For the text-containing cell, return its midpoint in (x, y) coordinate format. 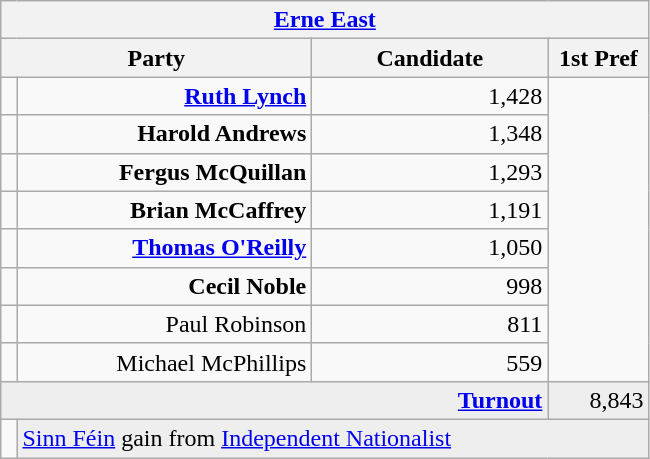
Turnout (274, 400)
Harold Andrews (164, 134)
Thomas O'Reilly (164, 248)
Ruth Lynch (164, 96)
Paul Robinson (164, 324)
Party (156, 58)
Michael McPhillips (164, 362)
Cecil Noble (164, 286)
1,293 (430, 172)
1st Pref (598, 58)
Fergus McQuillan (164, 172)
Sinn Féin gain from Independent Nationalist (333, 438)
811 (430, 324)
8,843 (598, 400)
1,348 (430, 134)
998 (430, 286)
1,050 (430, 248)
1,428 (430, 96)
Erne East (325, 20)
Brian McCaffrey (164, 210)
Candidate (430, 58)
559 (430, 362)
1,191 (430, 210)
